Capture the cell that displays the provided text and extract its [x, y] central coordinate. 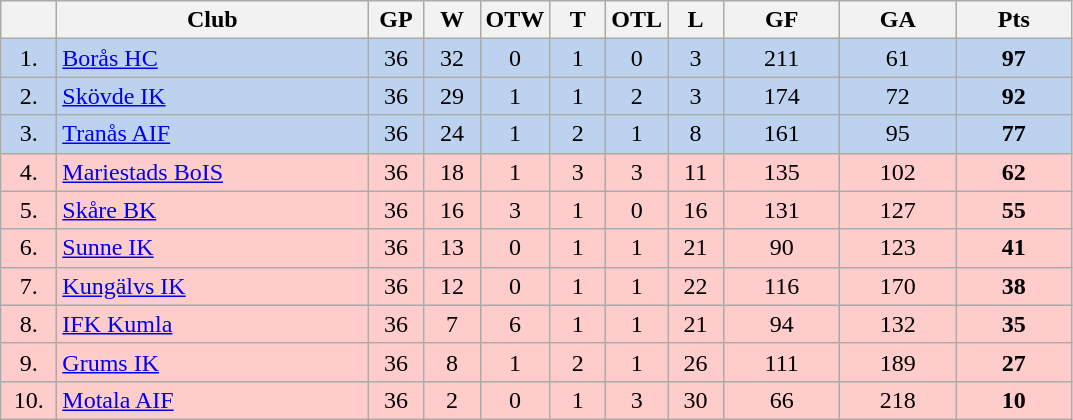
W [452, 20]
95 [898, 134]
GA [898, 20]
135 [782, 172]
Motala AIF [212, 400]
Mariestads BoIS [212, 172]
Pts [1014, 20]
GF [782, 20]
170 [898, 286]
Skövde IK [212, 96]
Grums IK [212, 362]
12 [452, 286]
Skåre BK [212, 210]
90 [782, 248]
62 [1014, 172]
30 [696, 400]
11 [696, 172]
32 [452, 58]
41 [1014, 248]
72 [898, 96]
6 [515, 324]
94 [782, 324]
2. [29, 96]
L [696, 20]
161 [782, 134]
OTW [515, 20]
Club [212, 20]
10. [29, 400]
7 [452, 324]
27 [1014, 362]
218 [898, 400]
6. [29, 248]
127 [898, 210]
35 [1014, 324]
5. [29, 210]
22 [696, 286]
55 [1014, 210]
26 [696, 362]
211 [782, 58]
174 [782, 96]
92 [1014, 96]
29 [452, 96]
9. [29, 362]
102 [898, 172]
77 [1014, 134]
116 [782, 286]
Sunne IK [212, 248]
OTL [637, 20]
10 [1014, 400]
4. [29, 172]
T [578, 20]
8. [29, 324]
132 [898, 324]
189 [898, 362]
24 [452, 134]
18 [452, 172]
111 [782, 362]
38 [1014, 286]
IFK Kumla [212, 324]
GP [396, 20]
1. [29, 58]
123 [898, 248]
Kungälvs IK [212, 286]
61 [898, 58]
66 [782, 400]
Borås HC [212, 58]
97 [1014, 58]
7. [29, 286]
Tranås AIF [212, 134]
3. [29, 134]
131 [782, 210]
13 [452, 248]
